From the cell containing the given text, extract its center point as [x, y] coordinate. 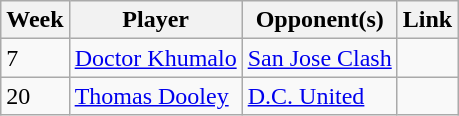
San Jose Clash [320, 58]
Player [156, 20]
Thomas Dooley [156, 96]
Link [427, 20]
Week [35, 20]
D.C. United [320, 96]
Opponent(s) [320, 20]
20 [35, 96]
Doctor Khumalo [156, 58]
7 [35, 58]
